For the text-containing cell, return its midpoint in (x, y) coordinate format. 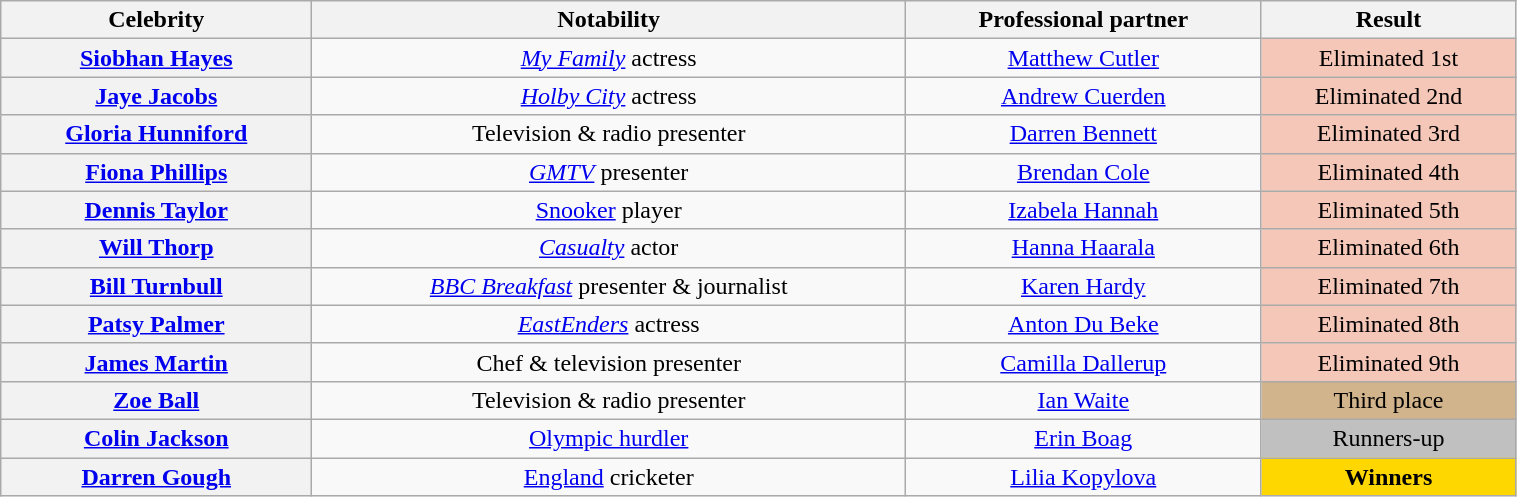
James Martin (156, 362)
Eliminated 5th (1388, 210)
Eliminated 9th (1388, 362)
Siobhan Hayes (156, 58)
Eliminated 2nd (1388, 96)
Erin Boag (1084, 438)
Darren Bennett (1084, 134)
Professional partner (1084, 20)
GMTV presenter (609, 172)
Casualty actor (609, 248)
Winners (1388, 477)
Eliminated 3rd (1388, 134)
Eliminated 6th (1388, 248)
Matthew Cutler (1084, 58)
Ian Waite (1084, 400)
Result (1388, 20)
EastEnders actress (609, 324)
Chef & television presenter (609, 362)
Zoe Ball (156, 400)
Karen Hardy (1084, 286)
Camilla Dallerup (1084, 362)
Izabela Hannah (1084, 210)
Hanna Haarala (1084, 248)
BBC Breakfast presenter & journalist (609, 286)
Dennis Taylor (156, 210)
Anton Du Beke (1084, 324)
Eliminated 4th (1388, 172)
Third place (1388, 400)
Fiona Phillips (156, 172)
Olympic hurdler (609, 438)
Eliminated 1st (1388, 58)
Darren Gough (156, 477)
Patsy Palmer (156, 324)
Holby City actress (609, 96)
Brendan Cole (1084, 172)
Colin Jackson (156, 438)
Snooker player (609, 210)
Jaye Jacobs (156, 96)
Lilia Kopylova (1084, 477)
Celebrity (156, 20)
England cricketer (609, 477)
Notability (609, 20)
Eliminated 7th (1388, 286)
Runners-up (1388, 438)
My Family actress (609, 58)
Will Thorp (156, 248)
Eliminated 8th (1388, 324)
Andrew Cuerden (1084, 96)
Gloria Hunniford (156, 134)
Bill Turnbull (156, 286)
